For the text-containing cell, return its midpoint in (x, y) coordinate format. 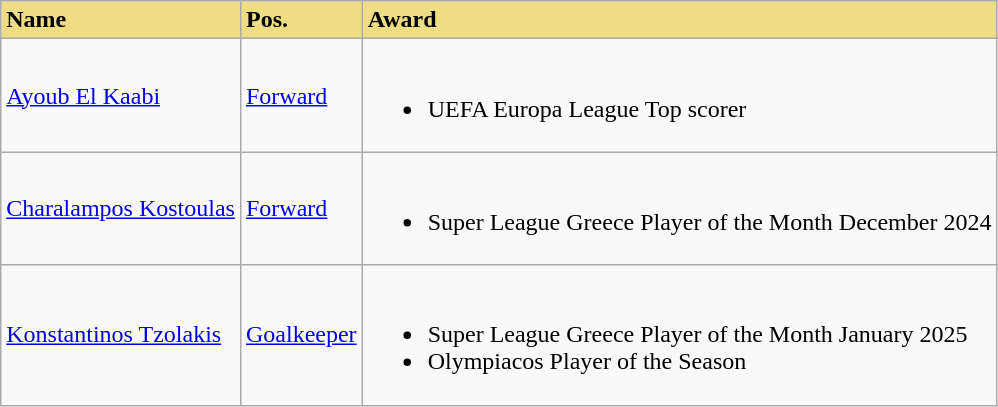
Charalampos Kostoulas (121, 208)
UEFA Europa League Top scorer (680, 96)
Goalkeeper (301, 335)
Ayoub El Kaabi (121, 96)
Konstantinos Tzolakis (121, 335)
Super League Greece Player of the Month December 2024 (680, 208)
Super League Greece Player of the Month January 2025Olympiacos Player of the Season (680, 335)
Pos. (301, 20)
Award (680, 20)
Name (121, 20)
